Search for the cell housing the specified text and yield its (x, y) center coordinate. 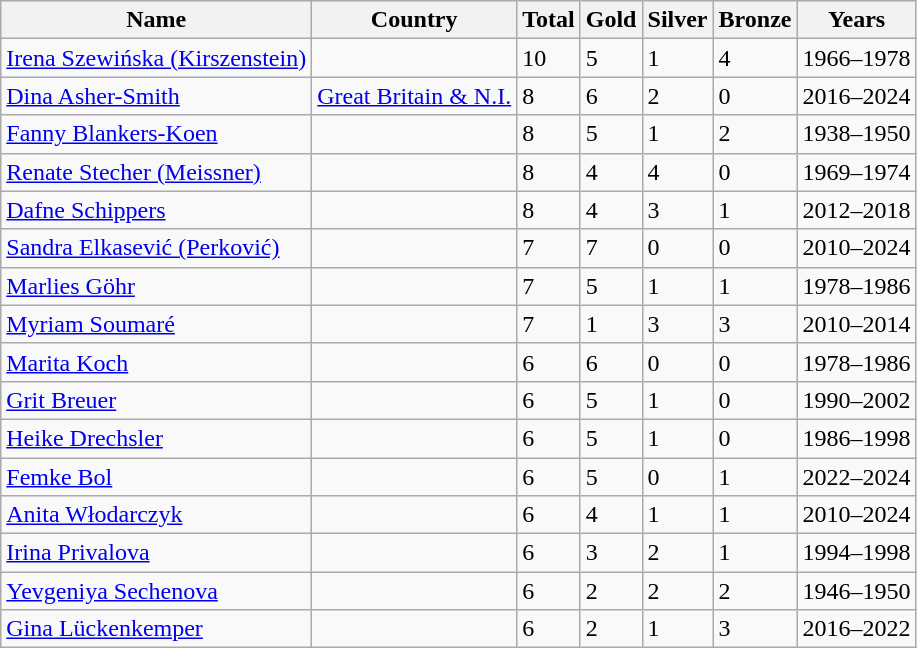
1938–1950 (856, 134)
Irina Privalova (156, 553)
2016–2024 (856, 96)
2010–2014 (856, 324)
Dina Asher-Smith (156, 96)
Silver (678, 20)
Renate Stecher (Meissner) (156, 172)
Fanny Blankers-Koen (156, 134)
2016–2022 (856, 629)
Femke Bol (156, 477)
Sandra Elkasević (Perković) (156, 248)
1990–2002 (856, 400)
Dafne Schippers (156, 210)
Bronze (755, 20)
Heike Drechsler (156, 438)
1986–1998 (856, 438)
Great Britain & N.I. (414, 96)
Myriam Soumaré (156, 324)
1969–1974 (856, 172)
10 (549, 58)
1966–1978 (856, 58)
Grit Breuer (156, 400)
Country (414, 20)
Marlies Göhr (156, 286)
Gold (611, 20)
Years (856, 20)
Anita Włodarczyk (156, 515)
Irena Szewińska (Kirszenstein) (156, 58)
Gina Lückenkemper (156, 629)
Yevgeniya Sechenova (156, 591)
1994–1998 (856, 553)
2022–2024 (856, 477)
2012–2018 (856, 210)
1946–1950 (856, 591)
Name (156, 20)
Marita Koch (156, 362)
Total (549, 20)
